Determine the [X, Y] coordinate at the center of the cell enclosing the given text.  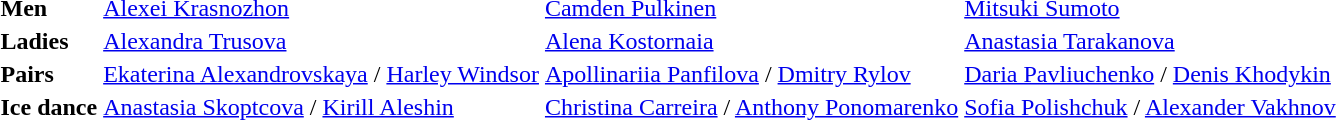
Alena Kostornaia [751, 41]
Alexandra Trusova [322, 41]
Apollinariia Panfilova / Dmitry Rylov [751, 74]
Ekaterina Alexandrovskaya / Harley Windsor [322, 74]
